Pinpoint the cell where the given text exists, returning its [x, y] midpoint coordinate. 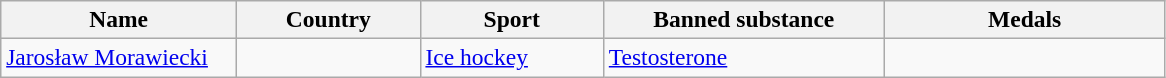
Medals [1024, 19]
Ice hockey [512, 57]
Banned substance [744, 19]
Sport [512, 19]
Name [119, 19]
Testosterone [744, 57]
Jarosław Morawiecki [119, 57]
Country [328, 19]
